Capture the cell that displays the provided text and extract its (X, Y) central coordinate. 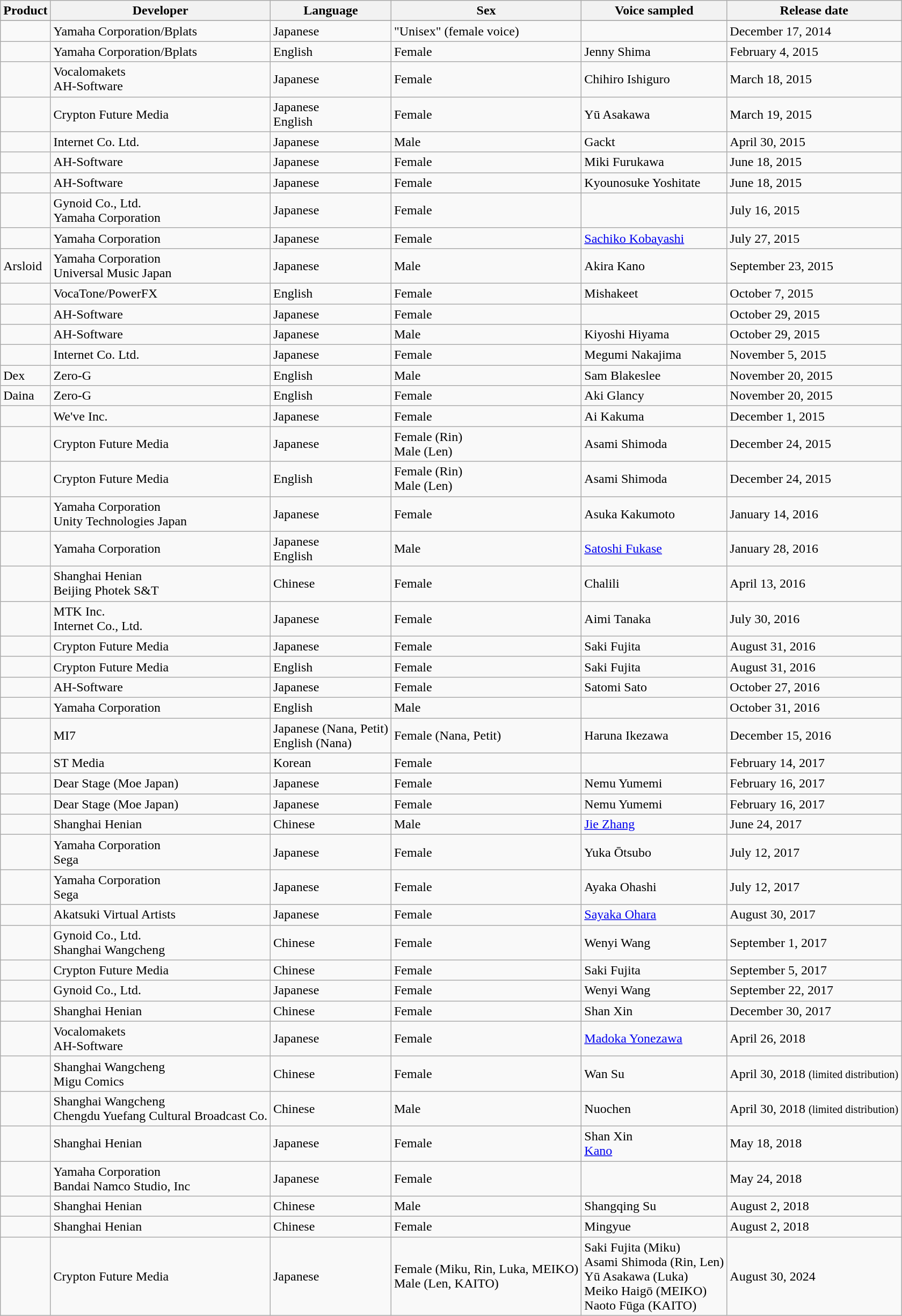
September 1, 2017 (814, 942)
Megumi Nakajima (654, 355)
Aki Glancy (654, 396)
December 15, 2016 (814, 735)
Miki Furukawa (654, 162)
Jie Zhang (654, 825)
January 14, 2016 (814, 514)
Sachiko Kobayashi (654, 238)
Shanghai HenianBeijing Photek S&T (160, 583)
Shan Xin (654, 1011)
July 27, 2015 (814, 238)
Yū Asakawa (654, 114)
May 18, 2018 (814, 1143)
June 24, 2017 (814, 825)
Yamaha CorporationUniversal Music Japan (160, 265)
April 13, 2016 (814, 583)
December 30, 2017 (814, 1011)
Developer (160, 11)
VocaTone/PowerFX (160, 293)
Ai Kakuma (654, 416)
Satomi Sato (654, 687)
September 5, 2017 (814, 970)
March 19, 2015 (814, 114)
October 27, 2016 (814, 687)
We've Inc. (160, 416)
MI7 (160, 735)
Gynoid Co., Ltd. (160, 990)
Yamaha CorporationUnity Technologies Japan (160, 514)
Nuochen (654, 1109)
Aimi Tanaka (654, 619)
Madoka Yonezawa (654, 1039)
Japanese (Nana, Petit)English (Nana) (331, 735)
Kyounosuke Yoshitate (654, 183)
Chihiro Ishiguro (654, 79)
Mishakeet (654, 293)
Shanghai WangchengMigu Comics (160, 1073)
Haruna Ikezawa (654, 735)
Product (26, 11)
Kiyoshi Hiyama (654, 335)
December 1, 2015 (814, 416)
February 4, 2015 (814, 52)
Chalili (654, 583)
MTK Inc.Internet Co., Ltd. (160, 619)
September 22, 2017 (814, 990)
Female (Miku, Rin, Luka, MEIKO)Male (Len, KAITO) (486, 1276)
Sayaka Ohara (654, 915)
Wan Su (654, 1073)
Akatsuki Virtual Artists (160, 915)
November 5, 2015 (814, 355)
Sex (486, 11)
Gackt (654, 142)
October 7, 2015 (814, 293)
February 14, 2017 (814, 763)
Jenny Shima (654, 52)
Arsloid (26, 265)
January 28, 2016 (814, 549)
April 26, 2018 (814, 1039)
Shanghai WangchengChengdu Yuefang Cultural Broadcast Co. (160, 1109)
Satoshi Fukase (654, 549)
April 30, 2015 (814, 142)
July 16, 2015 (814, 211)
Daina (26, 396)
Asuka Kakumoto (654, 514)
August 30, 2017 (814, 915)
August 30, 2024 (814, 1276)
Language (331, 11)
Korean (331, 763)
December 17, 2014 (814, 31)
March 18, 2015 (814, 79)
Ayaka Ohashi (654, 887)
Akira Kano (654, 265)
Dex (26, 375)
Female (Nana, Petit) (486, 735)
September 23, 2015 (814, 265)
ST Media (160, 763)
July 30, 2016 (814, 619)
Mingyue (654, 1227)
Gynoid Co., Ltd.Yamaha Corporation (160, 211)
Shangqing Su (654, 1206)
Saki Fujita (Miku)Asami Shimoda (Rin, Len)Yū Asakawa (Luka)Meiko Haigō (MEIKO)Naoto Fūga (KAITO) (654, 1276)
Yuka Ōtsubo (654, 852)
Sam Blakeslee (654, 375)
Gynoid Co., Ltd.Shanghai Wangcheng (160, 942)
Yamaha CorporationBandai Namco Studio, Inc (160, 1178)
May 24, 2018 (814, 1178)
Release date (814, 11)
"Unisex" (female voice) (486, 31)
October 31, 2016 (814, 707)
Shan XinKano (654, 1143)
Voice sampled (654, 11)
